Capture the cell that displays the provided text and extract its [x, y] central coordinate. 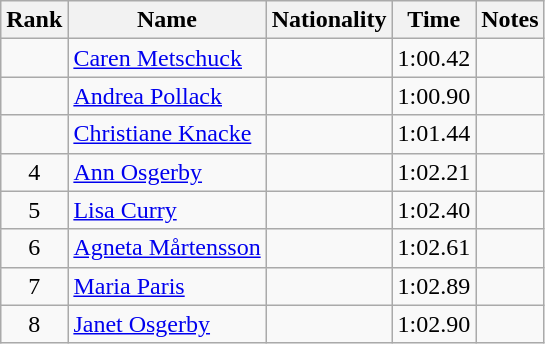
1:02.89 [434, 286]
Lisa Curry [167, 210]
5 [34, 210]
Time [434, 20]
7 [34, 286]
Nationality [329, 20]
Janet Osgerby [167, 324]
Name [167, 20]
Maria Paris [167, 286]
8 [34, 324]
Notes [510, 20]
Rank [34, 20]
Ann Osgerby [167, 172]
Caren Metschuck [167, 58]
4 [34, 172]
1:00.90 [434, 96]
Christiane Knacke [167, 134]
1:02.90 [434, 324]
1:02.61 [434, 248]
1:00.42 [434, 58]
Agneta Mårtensson [167, 248]
1:02.21 [434, 172]
1:01.44 [434, 134]
6 [34, 248]
Andrea Pollack [167, 96]
1:02.40 [434, 210]
